For the text-containing cell, return its midpoint in (X, Y) coordinate format. 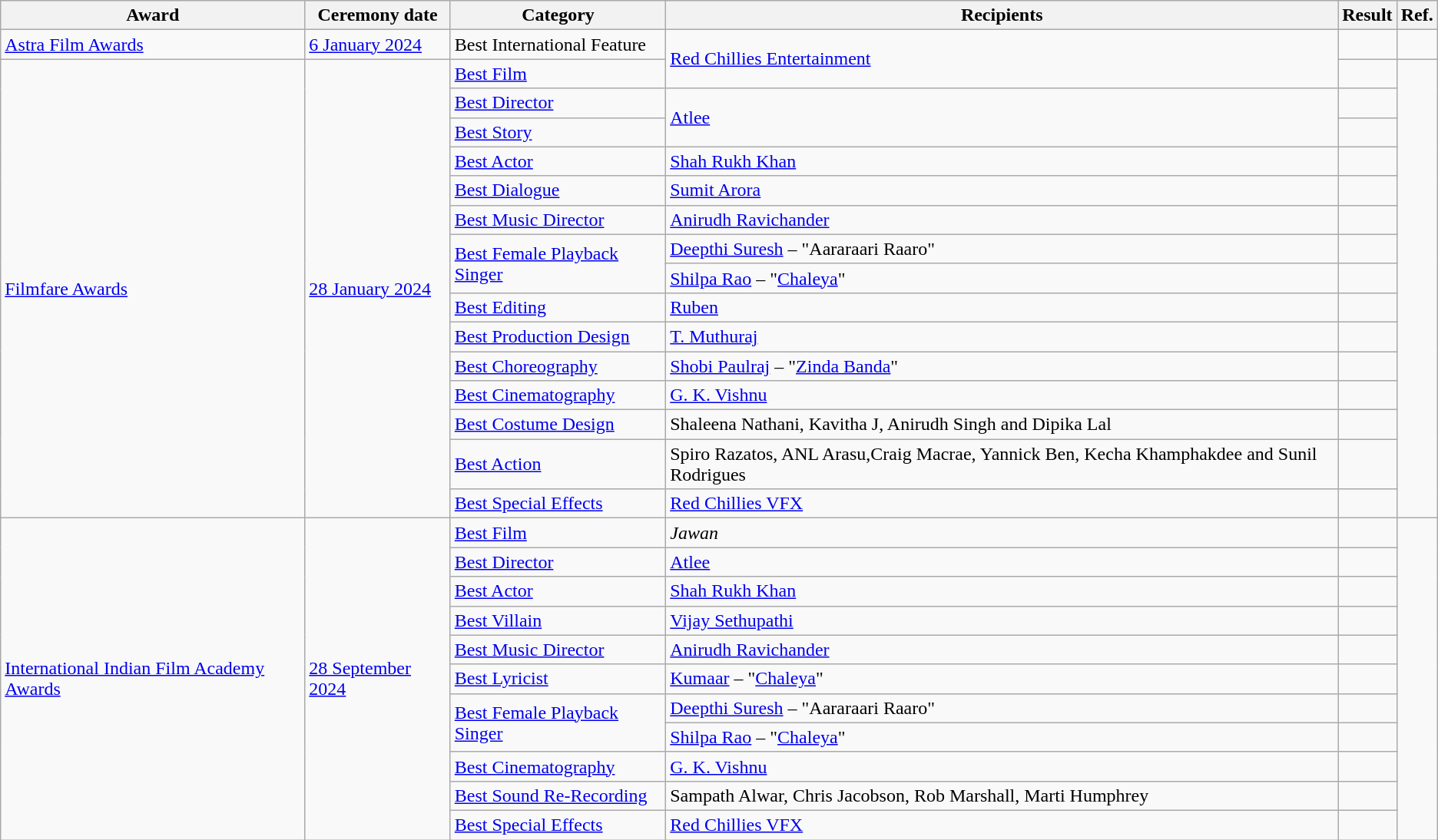
Red Chillies Entertainment (1002, 59)
28 September 2024 (378, 679)
Best Choreography (558, 366)
Best Costume Design (558, 425)
Award (153, 15)
Shobi Paulraj – "Zinda Banda" (1002, 366)
Sumit Arora (1002, 190)
Best Production Design (558, 336)
Astra Film Awards (153, 45)
Spiro Razatos, ANL Arasu,Craig Macrae, Yannick Ben, Kecha Khamphakdee and Sunil Rodrigues (1002, 464)
Ruben (1002, 307)
T. Muthuraj (1002, 336)
Jawan (1002, 533)
Best Villain (558, 620)
International Indian Film Academy Awards (153, 679)
Kumaar – "Chaleya" (1002, 679)
Best Story (558, 132)
Best International Feature (558, 45)
Shaleena Nathani, Kavitha J, Anirudh Singh and Dipika Lal (1002, 425)
Best Dialogue (558, 190)
Best Sound Re-Recording (558, 795)
Filmfare Awards (153, 289)
Ref. (1416, 15)
Category (558, 15)
Vijay Sethupathi (1002, 620)
Best Action (558, 464)
6 January 2024 (378, 45)
Result (1367, 15)
Ceremony date (378, 15)
Best Editing (558, 307)
Recipients (1002, 15)
Best Lyricist (558, 679)
28 January 2024 (378, 289)
Sampath Alwar, Chris Jacobson, Rob Marshall, Marti Humphrey (1002, 795)
